Detect which cell encompasses the target text, then output its [x, y] center coordinate. 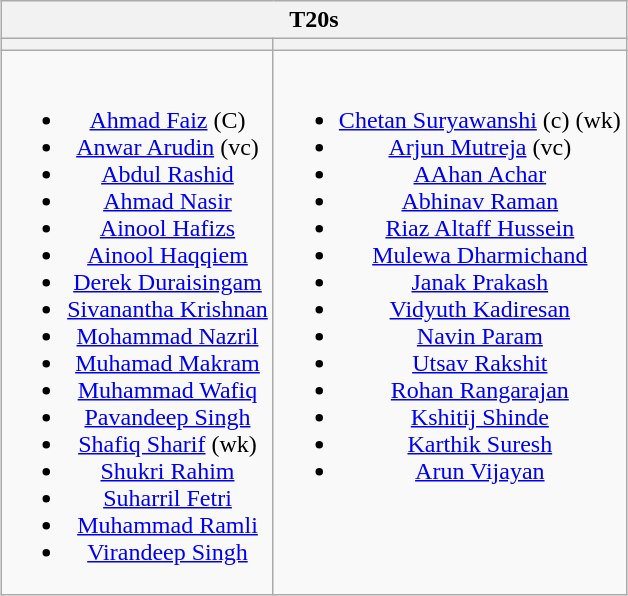
T20s [314, 20]
